Find where the given text appears and provide that cell's center as (x, y) coordinate. 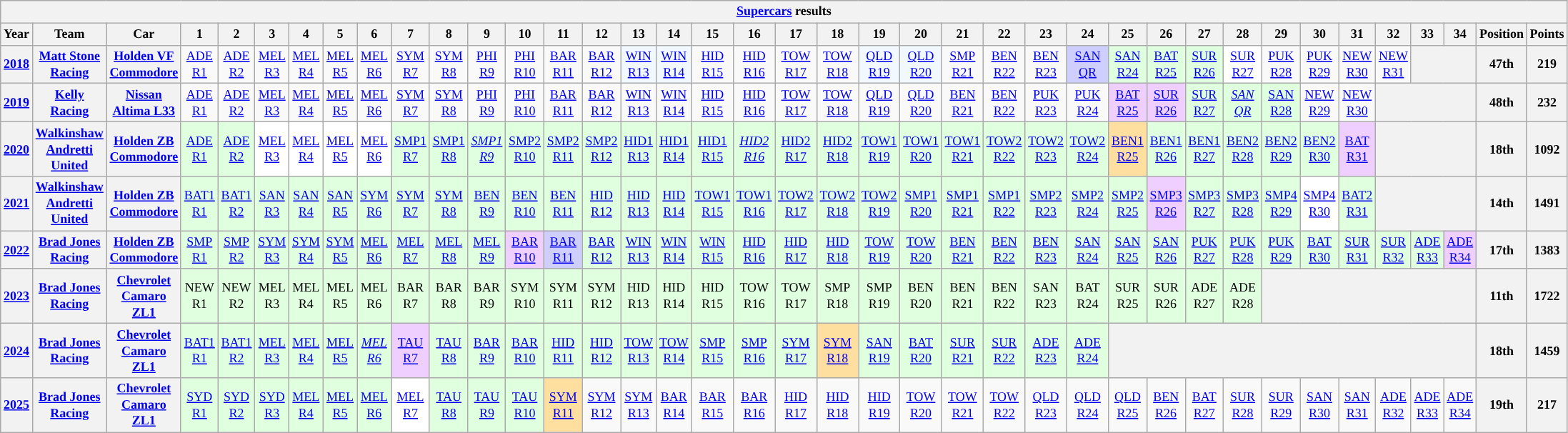
Nissan Altima L33 (144, 103)
TOW2R17 (796, 204)
BENR20 (921, 296)
BEN2R28 (1243, 149)
Holden VF Commodore (144, 64)
SMP4R29 (1281, 204)
TOW1R21 (962, 149)
14 (674, 34)
16 (754, 34)
ADER23 (1046, 351)
SMP4R30 (1319, 204)
NEWR1 (199, 296)
8 (449, 34)
22 (1004, 34)
11 (563, 34)
SMP2R10 (525, 149)
2025 (17, 405)
TOWR16 (754, 296)
BEN1R27 (1204, 149)
SYMR6 (374, 204)
SANR5 (340, 204)
ADER32 (1394, 405)
SMP2R23 (1046, 204)
SURR31 (1357, 250)
32 (1394, 34)
TOW2R19 (879, 204)
SMP1R20 (921, 204)
19th (1502, 405)
HID1R13 (639, 149)
SURR22 (1004, 351)
NEWR2 (236, 296)
BAT2R31 (1357, 204)
1092 (1547, 149)
SYMR10 (525, 296)
31 (1357, 34)
29 (1281, 34)
TOWR19 (879, 250)
BARR14 (674, 405)
BEN2R29 (1281, 149)
ADER28 (1243, 296)
SYDR1 (199, 405)
BARR7 (411, 296)
12 (601, 34)
6 (374, 34)
SMP1R21 (962, 204)
1 (199, 34)
SYMR5 (340, 250)
SMPR18 (837, 296)
SURR21 (962, 351)
BENR26 (1166, 405)
BENR9 (487, 204)
TOW1R16 (754, 204)
SMPR1 (199, 250)
Car (144, 34)
BEN1R25 (1128, 149)
25 (1128, 34)
27 (1204, 34)
2022 (17, 250)
SMPR15 (712, 351)
SMPR16 (754, 351)
BENR11 (563, 204)
2023 (17, 296)
SYMR13 (639, 405)
SMP2R25 (1128, 204)
21 (962, 34)
QLDR25 (1128, 405)
BARR8 (449, 296)
SYMR18 (837, 351)
BEN2R30 (1319, 149)
2021 (17, 204)
TOW2R22 (1004, 149)
23 (1046, 34)
SMP1R22 (1004, 204)
SANR3 (272, 204)
HID2R18 (837, 149)
48th (1502, 103)
BATR31 (1357, 149)
33 (1427, 34)
1383 (1547, 250)
TOWR14 (674, 351)
26 (1166, 34)
SANR30 (1319, 405)
NEWR29 (1319, 103)
18 (837, 34)
TOW2R23 (1046, 149)
SANR31 (1357, 405)
HIDR19 (879, 405)
SYDR2 (236, 405)
24 (1087, 34)
BATR20 (921, 351)
SANR25 (1128, 250)
QLDR23 (1046, 405)
219 (1547, 64)
232 (1547, 103)
TOW2R24 (1087, 149)
17th (1502, 250)
BARR16 (754, 405)
BATR30 (1319, 250)
PUKR23 (1046, 103)
SURR29 (1281, 405)
SANR28 (1281, 103)
17 (796, 34)
SYMR4 (306, 250)
HID1R14 (674, 149)
TOW1R19 (879, 149)
Position (1502, 34)
14th (1502, 204)
34 (1460, 34)
2 (236, 34)
SMPR21 (962, 64)
10 (525, 34)
4 (306, 34)
TOWR22 (1004, 405)
SYMR17 (796, 351)
217 (1547, 405)
NEWR31 (1394, 64)
SMP3R28 (1243, 204)
SANR23 (1046, 296)
Kelly Racing (69, 103)
MELR9 (487, 250)
Matt Stone Racing (69, 64)
5 (340, 34)
HID1R15 (712, 149)
1491 (1547, 204)
WINR15 (712, 250)
HIDR11 (563, 351)
30 (1319, 34)
SMP2R11 (563, 149)
TOW2R18 (837, 204)
BEN1R26 (1166, 149)
SMP3R26 (1166, 204)
SYMR3 (272, 250)
SURR32 (1394, 250)
BARR15 (712, 405)
2018 (17, 64)
SMP1R8 (449, 149)
QLDR24 (1087, 405)
3 (272, 34)
7 (411, 34)
PUKR27 (1204, 250)
Year (17, 34)
2019 (17, 103)
TOW1R20 (921, 149)
15 (712, 34)
SMP2R12 (601, 149)
ADER24 (1087, 351)
TOWR21 (962, 405)
Team (69, 34)
13 (639, 34)
28 (1243, 34)
2024 (17, 351)
SYDR3 (272, 405)
BENR10 (525, 204)
TAUR9 (487, 405)
HID2R16 (754, 149)
9 (487, 34)
19 (879, 34)
SMPR19 (879, 296)
BATR24 (1087, 296)
47th (1502, 64)
1459 (1547, 351)
SMP3R27 (1204, 204)
Supercars results (784, 11)
ADER27 (1204, 296)
11th (1502, 296)
SANR26 (1166, 250)
Points (1547, 34)
TAUR7 (411, 351)
SMP1R9 (487, 149)
HID2R17 (796, 149)
TOWR13 (639, 351)
SURR28 (1243, 405)
TOW1R15 (712, 204)
20 (921, 34)
SMP2R24 (1087, 204)
2020 (17, 149)
SANR19 (879, 351)
MELR8 (449, 250)
SANR4 (306, 204)
1722 (1547, 296)
TAUR10 (525, 405)
SMPR2 (236, 250)
BATR27 (1204, 405)
PUKR24 (1087, 103)
SMP1R7 (411, 149)
SURR25 (1128, 296)
